Pinpoint the cell where the given text exists, returning its (x, y) midpoint coordinate. 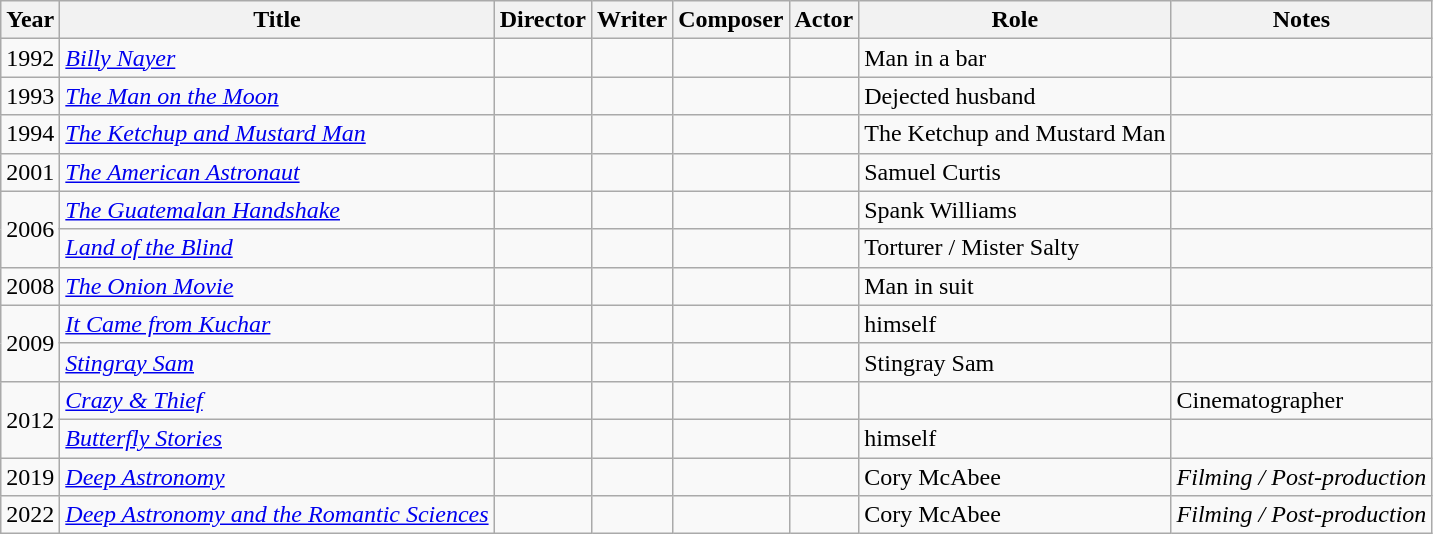
1992 (30, 58)
Samuel Curtis (1015, 172)
Torturer / Mister Salty (1015, 248)
2008 (30, 286)
2001 (30, 172)
2009 (30, 343)
Cinematographer (1302, 400)
Deep Astronomy (277, 477)
1994 (30, 134)
Dejected husband (1015, 96)
The Man on the Moon (277, 96)
Deep Astronomy and the Romantic Sciences (277, 515)
Spank Williams (1015, 210)
Billy Nayer (277, 58)
The American Astronaut (277, 172)
Man in suit (1015, 286)
2022 (30, 515)
Land of the Blind (277, 248)
It Came from Kuchar (277, 324)
Crazy & Thief (277, 400)
Writer (632, 20)
Role (1015, 20)
Title (277, 20)
Notes (1302, 20)
The Onion Movie (277, 286)
Man in a bar (1015, 58)
2006 (30, 229)
2019 (30, 477)
1993 (30, 96)
The Guatemalan Handshake (277, 210)
Year (30, 20)
2012 (30, 419)
Composer (731, 20)
Butterfly Stories (277, 438)
Director (542, 20)
Actor (824, 20)
